Detect which cell encompasses the target text, then output its (X, Y) center coordinate. 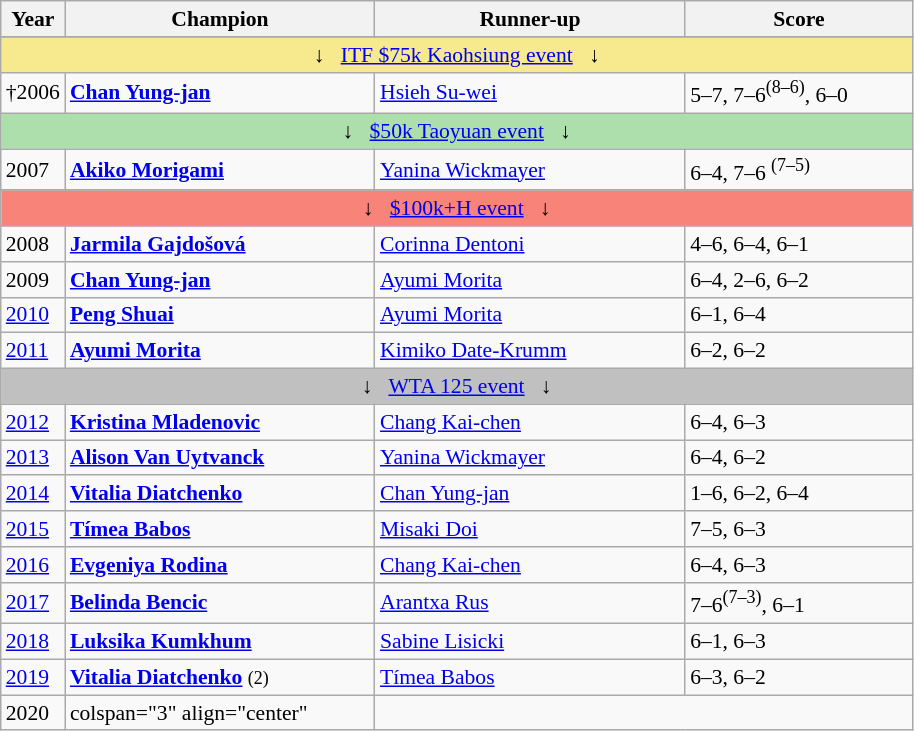
2014 (33, 494)
Luksika Kumkhum (220, 642)
5–7, 7–6(8–6), 6–0 (799, 92)
Peng Shuai (220, 316)
2017 (33, 604)
Vitalia Diatchenko (220, 494)
↓ $50k Taoyuan event ↓ (457, 132)
Kimiko Date-Krumm (530, 351)
Vitalia Diatchenko (2) (220, 677)
↓ WTA 125 event ↓ (457, 387)
4–6, 6–4, 6–1 (799, 244)
2020 (33, 713)
2016 (33, 565)
2018 (33, 642)
2015 (33, 529)
Sabine Lisicki (530, 642)
Jarmila Gajdošová (220, 244)
6–4, 6–2 (799, 458)
2013 (33, 458)
Akiko Morigami (220, 170)
7–5, 6–3 (799, 529)
Champion (220, 19)
Corinna Dentoni (530, 244)
Score (799, 19)
2009 (33, 280)
2011 (33, 351)
colspan="3" align="center" (220, 713)
Kristina Mladenovic (220, 422)
7–6(7–3), 6–1 (799, 604)
Belinda Bencic (220, 604)
Year (33, 19)
6–1, 6–3 (799, 642)
Arantxa Rus (530, 604)
6–4, 2–6, 6–2 (799, 280)
2008 (33, 244)
2012 (33, 422)
6–2, 6–2 (799, 351)
†2006 (33, 92)
Misaki Doi (530, 529)
6–3, 6–2 (799, 677)
2010 (33, 316)
↓ ITF $75k Kaohsiung event ↓ (457, 55)
↓ $100k+H event ↓ (457, 209)
Hsieh Su-wei (530, 92)
6–1, 6–4 (799, 316)
Alison Van Uytvanck (220, 458)
2007 (33, 170)
Evgeniya Rodina (220, 565)
1–6, 6–2, 6–4 (799, 494)
6–4, 7–6 (7–5) (799, 170)
Runner-up (530, 19)
2019 (33, 677)
